From the cell containing the given text, extract its center point as [X, Y] coordinate. 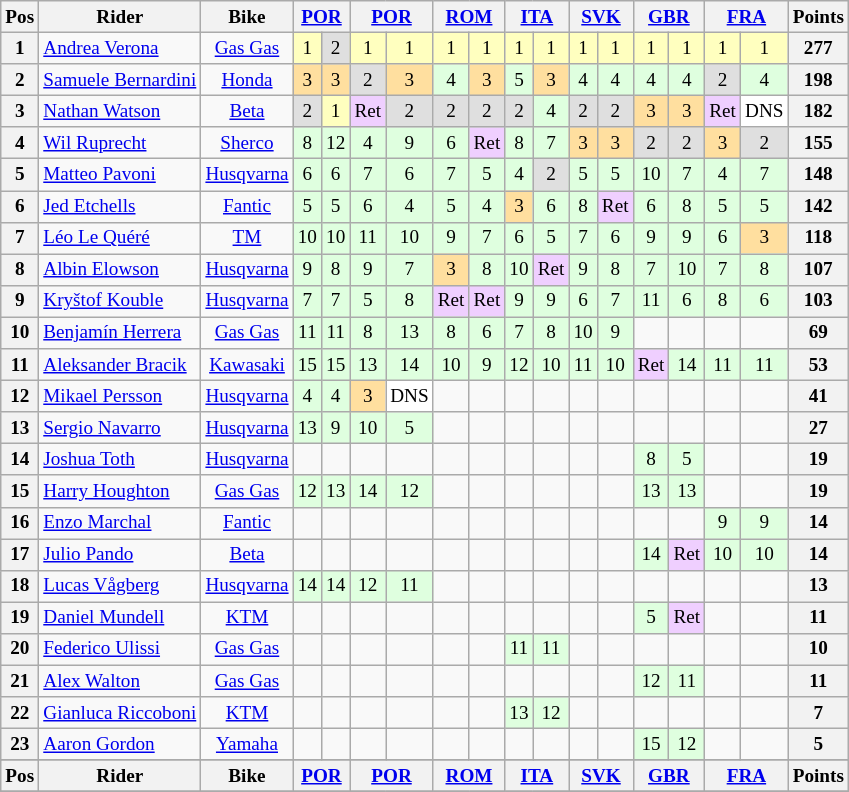
103 [818, 301]
Harry Houghton [120, 491]
277 [818, 48]
107 [818, 270]
Mikael Persson [120, 396]
Samuele Bernardini [120, 80]
Kryštof Kouble [120, 301]
Jed Etchells [120, 206]
Gianluca Riccoboni [120, 713]
21 [20, 681]
Kawasaki [247, 365]
182 [818, 111]
Benjamín Herrera [120, 333]
Sergio Navarro [120, 428]
Enzo Marchal [120, 523]
Honda [247, 80]
16 [20, 523]
18 [20, 586]
Wil Ruprecht [120, 143]
Yamaha [247, 744]
22 [20, 713]
155 [818, 143]
Léo Le Quéré [120, 238]
118 [818, 238]
Aaron Gordon [120, 744]
17 [20, 554]
Aleksander Bracik [120, 365]
69 [818, 333]
142 [818, 206]
148 [818, 175]
Sherco [247, 143]
Lucas Vågberg [120, 586]
Alex Walton [120, 681]
Julio Pando [120, 554]
Joshua Toth [120, 460]
27 [818, 428]
53 [818, 365]
198 [818, 80]
20 [20, 649]
Federico Ulissi [120, 649]
41 [818, 396]
Andrea Verona [120, 48]
Matteo Pavoni [120, 175]
Daniel Mundell [120, 618]
23 [20, 744]
Nathan Watson [120, 111]
Albin Elowson [120, 270]
TM [247, 238]
